Extract the (X, Y) coordinate from the center of the cell holding the provided text.  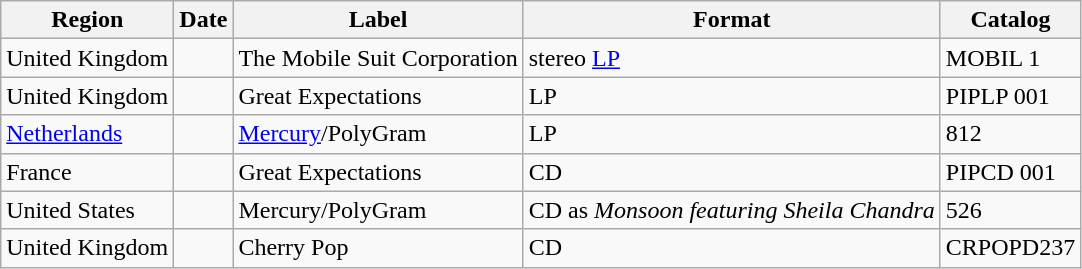
526 (1010, 210)
Netherlands (88, 134)
Format (732, 20)
PIPLP 001 (1010, 96)
United States (88, 210)
Label (378, 20)
France (88, 172)
CD as Monsoon featuring Sheila Chandra (732, 210)
Date (204, 20)
Region (88, 20)
MOBIL 1 (1010, 58)
CRPOPD237 (1010, 248)
812 (1010, 134)
stereo LP (732, 58)
Cherry Pop (378, 248)
PIPCD 001 (1010, 172)
The Mobile Suit Corporation (378, 58)
Catalog (1010, 20)
